Return [x, y] of the center of cell containing provided text 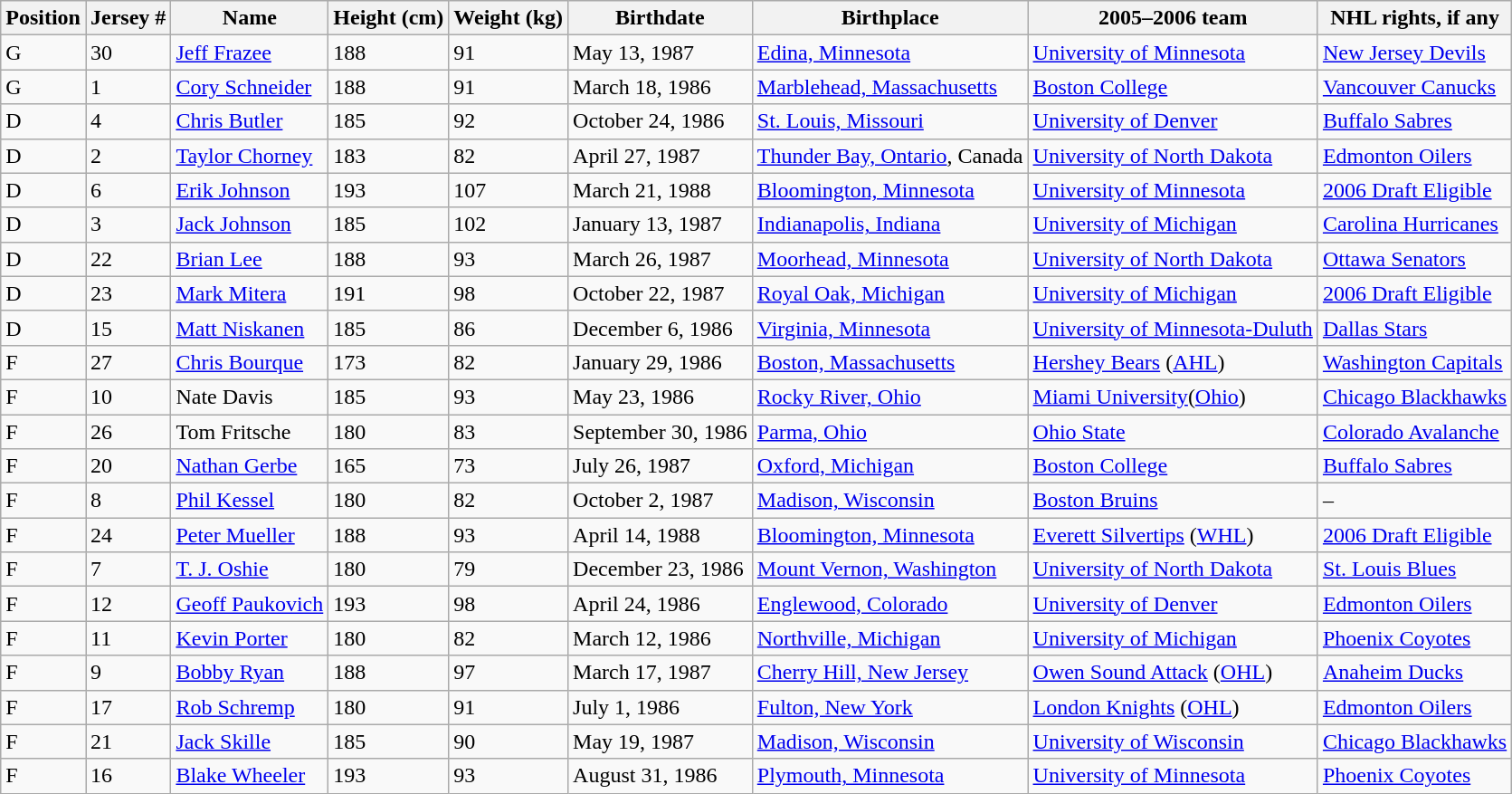
Position [43, 18]
April 14, 1988 [661, 535]
Thunder Bay, Ontario, Canada [890, 156]
Hershey Bears (AHL) [1173, 362]
Name [250, 18]
October 2, 1987 [661, 501]
August 31, 1986 [661, 776]
March 12, 1986 [661, 638]
Mark Mitera [250, 293]
4 [128, 121]
Blake Wheeler [250, 776]
3 [128, 225]
Owen Sound Attack (OHL) [1173, 673]
24 [128, 535]
Jeff Frazee [250, 53]
Jack Johnson [250, 225]
83 [509, 432]
191 [389, 293]
Dallas Stars [1414, 328]
Matt Niskanen [250, 328]
Mount Vernon, Washington [890, 569]
97 [509, 673]
University of Wisconsin [1173, 741]
April 24, 1986 [661, 604]
Chris Butler [250, 121]
Virginia, Minnesota [890, 328]
8 [128, 501]
Northville, Michigan [890, 638]
Colorado Avalanche [1414, 432]
NHL rights, if any [1414, 18]
Parma, Ohio [890, 432]
Tom Fritsche [250, 432]
Miami University(Ohio) [1173, 397]
Washington Capitals [1414, 362]
90 [509, 741]
January 13, 1987 [661, 225]
St. Louis Blues [1414, 569]
Royal Oak, Michigan [890, 293]
12 [128, 604]
23 [128, 293]
Boston Bruins [1173, 501]
11 [128, 638]
July 1, 1986 [661, 707]
May 19, 1987 [661, 741]
Ottawa Senators [1414, 259]
Oxford, Michigan [890, 466]
79 [509, 569]
Birthplace [890, 18]
Peter Mueller [250, 535]
20 [128, 466]
Jack Skille [250, 741]
New Jersey Devils [1414, 53]
Moorhead, Minnesota [890, 259]
Everett Silvertips (WHL) [1173, 535]
University of Minnesota-Duluth [1173, 328]
Jersey # [128, 18]
July 26, 1987 [661, 466]
December 23, 1986 [661, 569]
September 30, 1986 [661, 432]
T. J. Oshie [250, 569]
92 [509, 121]
Bobby Ryan [250, 673]
Englewood, Colorado [890, 604]
Phil Kessel [250, 501]
March 17, 1987 [661, 673]
Rocky River, Ohio [890, 397]
March 26, 1987 [661, 259]
January 29, 1986 [661, 362]
2005–2006 team [1173, 18]
Marblehead, Massachusetts [890, 87]
Birthdate [661, 18]
173 [389, 362]
Carolina Hurricanes [1414, 225]
December 6, 1986 [661, 328]
30 [128, 53]
Edina, Minnesota [890, 53]
May 23, 1986 [661, 397]
Rob Schremp [250, 707]
183 [389, 156]
Weight (kg) [509, 18]
March 21, 1988 [661, 190]
7 [128, 569]
102 [509, 225]
Brian Lee [250, 259]
15 [128, 328]
Taylor Chorney [250, 156]
St. Louis, Missouri [890, 121]
26 [128, 432]
73 [509, 466]
6 [128, 190]
Anaheim Ducks [1414, 673]
Cory Schneider [250, 87]
Cherry Hill, New Jersey [890, 673]
86 [509, 328]
Fulton, New York [890, 707]
Erik Johnson [250, 190]
27 [128, 362]
9 [128, 673]
21 [128, 741]
Nate Davis [250, 397]
April 27, 1987 [661, 156]
Boston, Massachusetts [890, 362]
10 [128, 397]
1 [128, 87]
Ohio State [1173, 432]
107 [509, 190]
17 [128, 707]
2 [128, 156]
October 24, 1986 [661, 121]
Plymouth, Minnesota [890, 776]
May 13, 1987 [661, 53]
March 18, 1986 [661, 87]
Nathan Gerbe [250, 466]
Indianapolis, Indiana [890, 225]
22 [128, 259]
Height (cm) [389, 18]
– [1414, 501]
Geoff Paukovich [250, 604]
Vancouver Canucks [1414, 87]
16 [128, 776]
October 22, 1987 [661, 293]
165 [389, 466]
London Knights (OHL) [1173, 707]
Kevin Porter [250, 638]
Chris Bourque [250, 362]
